Determine the (x, y) coordinate at the center of the cell enclosing the given text.  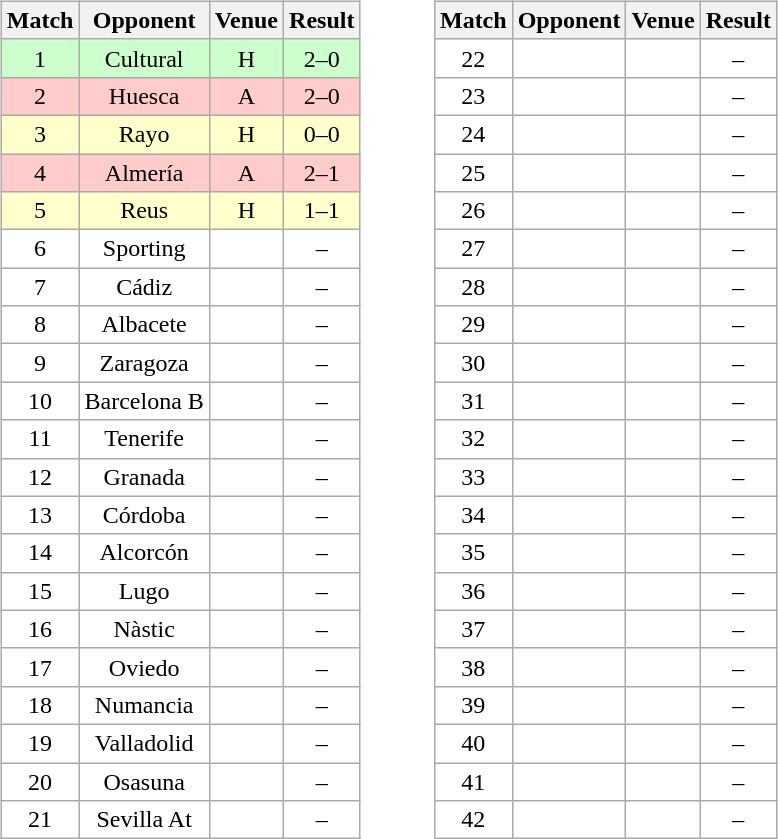
Sevilla At (144, 820)
Tenerife (144, 439)
Almería (144, 173)
29 (473, 325)
33 (473, 477)
22 (473, 58)
Nàstic (144, 629)
37 (473, 629)
20 (40, 781)
1 (40, 58)
8 (40, 325)
14 (40, 553)
23 (473, 96)
38 (473, 667)
31 (473, 401)
Osasuna (144, 781)
4 (40, 173)
39 (473, 705)
28 (473, 287)
Granada (144, 477)
27 (473, 249)
12 (40, 477)
1–1 (322, 211)
15 (40, 591)
Huesca (144, 96)
32 (473, 439)
13 (40, 515)
25 (473, 173)
Rayo (144, 134)
Cultural (144, 58)
Zaragoza (144, 363)
17 (40, 667)
3 (40, 134)
35 (473, 553)
Numancia (144, 705)
Lugo (144, 591)
2–1 (322, 173)
0–0 (322, 134)
Reus (144, 211)
10 (40, 401)
18 (40, 705)
21 (40, 820)
16 (40, 629)
36 (473, 591)
Valladolid (144, 743)
30 (473, 363)
19 (40, 743)
11 (40, 439)
Albacete (144, 325)
34 (473, 515)
26 (473, 211)
7 (40, 287)
41 (473, 781)
Alcorcón (144, 553)
40 (473, 743)
24 (473, 134)
42 (473, 820)
Oviedo (144, 667)
6 (40, 249)
2 (40, 96)
Cádiz (144, 287)
9 (40, 363)
Sporting (144, 249)
5 (40, 211)
Barcelona B (144, 401)
Córdoba (144, 515)
